Detect which cell encompasses the target text, then output its [X, Y] center coordinate. 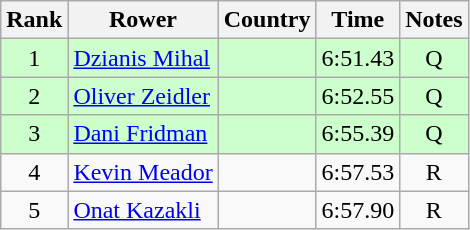
Rower [143, 20]
Dani Fridman [143, 134]
1 [34, 58]
Onat Kazakli [143, 210]
Oliver Zeidler [143, 96]
2 [34, 96]
3 [34, 134]
4 [34, 172]
6:57.90 [358, 210]
6:51.43 [358, 58]
6:52.55 [358, 96]
Country [267, 20]
Dzianis Mihal [143, 58]
6:55.39 [358, 134]
Notes [434, 20]
Kevin Meador [143, 172]
Time [358, 20]
Rank [34, 20]
6:57.53 [358, 172]
5 [34, 210]
